Pinpoint the cell where the given text exists, returning its (x, y) midpoint coordinate. 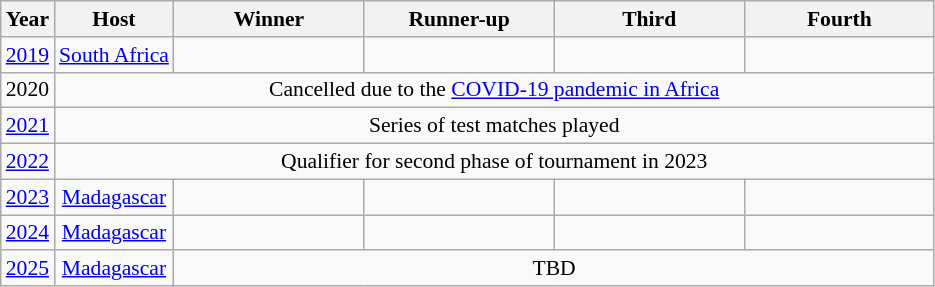
2023 (28, 197)
2020 (28, 90)
Cancelled due to the COVID-19 pandemic in Africa (494, 90)
Winner (269, 19)
Third (649, 19)
Qualifier for second phase of tournament in 2023 (494, 162)
Runner-up (459, 19)
2024 (28, 233)
Year (28, 19)
2025 (28, 269)
Series of test matches played (494, 126)
Host (114, 19)
Fourth (839, 19)
South Africa (114, 55)
2021 (28, 126)
TBD (554, 269)
2022 (28, 162)
2019 (28, 55)
